Identify which cell holds the provided text, then report its (X, Y) central coordinate. 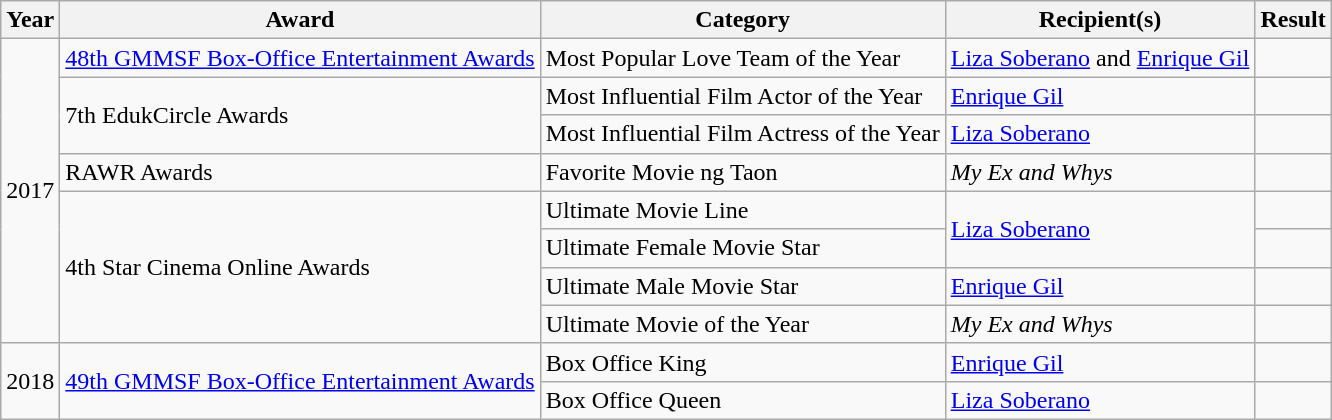
7th EdukCircle Awards (300, 115)
Favorite Movie ng Taon (742, 172)
Recipient(s) (1100, 20)
Year (30, 20)
Result (1293, 20)
Most Influential Film Actress of the Year (742, 134)
Box Office King (742, 362)
Ultimate Male Movie Star (742, 286)
Liza Soberano and Enrique Gil (1100, 58)
Ultimate Movie of the Year (742, 324)
Box Office Queen (742, 400)
Ultimate Movie Line (742, 210)
4th Star Cinema Online Awards (300, 267)
Most Popular Love Team of the Year (742, 58)
RAWR Awards (300, 172)
2018 (30, 381)
Most Influential Film Actor of the Year (742, 96)
Ultimate Female Movie Star (742, 248)
Award (300, 20)
2017 (30, 191)
Category (742, 20)
48th GMMSF Box-Office Entertainment Awards (300, 58)
49th GMMSF Box-Office Entertainment Awards (300, 381)
